Determine the (X, Y) coordinate at the center of the cell enclosing the given text.  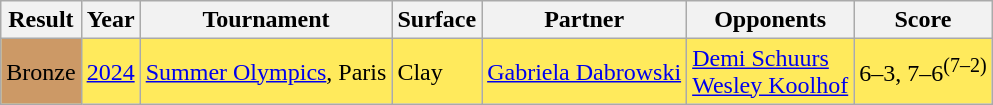
Result (41, 20)
Demi Schuurs Wesley Koolhof (770, 72)
Gabriela Dabrowski (584, 72)
Surface (437, 20)
Summer Olympics, Paris (266, 72)
6–3, 7–6(7–2) (923, 72)
Year (110, 20)
Opponents (770, 20)
Tournament (266, 20)
Partner (584, 20)
Bronze (41, 72)
Score (923, 20)
Clay (437, 72)
2024 (110, 72)
